Output the [x, y] coordinate of the center of the cell containing the given text.  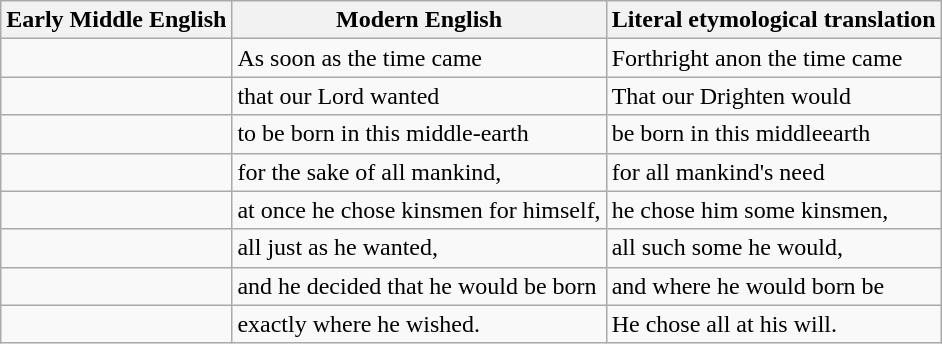
he chose him some kinsmen, [774, 210]
be born in this middleearth [774, 134]
As soon as the time came [419, 58]
for all mankind's need [774, 172]
and where he would born be [774, 286]
for the sake of all mankind, [419, 172]
at once he chose kinsmen for himself, [419, 210]
all just as he wanted, [419, 248]
That our Drighten would [774, 96]
Early Middle English [116, 20]
that our Lord wanted [419, 96]
Literal etymological translation [774, 20]
to be born in this middle-earth [419, 134]
exactly where he wished. [419, 324]
all such some he would, [774, 248]
and he decided that he would be born [419, 286]
He chose all at his will. [774, 324]
Forthright anon the time came [774, 58]
Modern English [419, 20]
